Detect which cell encompasses the target text, then output its [x, y] center coordinate. 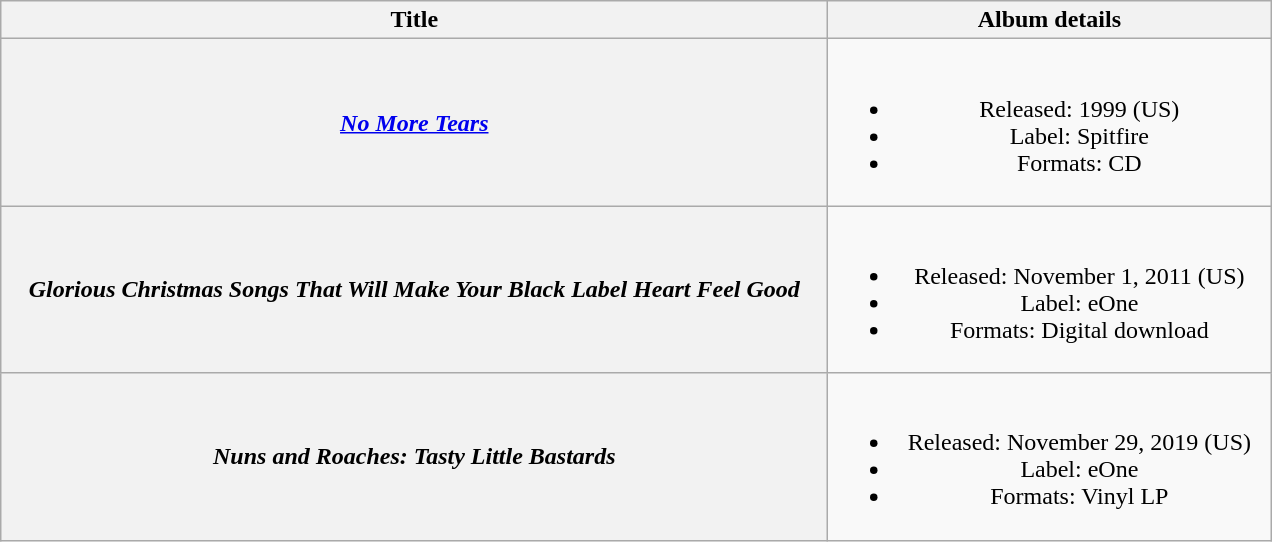
Nuns and Roaches: Tasty Little Bastards [414, 456]
Glorious Christmas Songs That Will Make Your Black Label Heart Feel Good [414, 290]
Title [414, 20]
Released: 1999 (US)Label: SpitfireFormats: CD [1050, 122]
Released: November 29, 2019 (US)Label: eOneFormats: Vinyl LP [1050, 456]
Released: November 1, 2011 (US)Label: eOneFormats: Digital download [1050, 290]
No More Tears [414, 122]
Album details [1050, 20]
